Provide the (X, Y) coordinate of the cell's center where the given text is located.  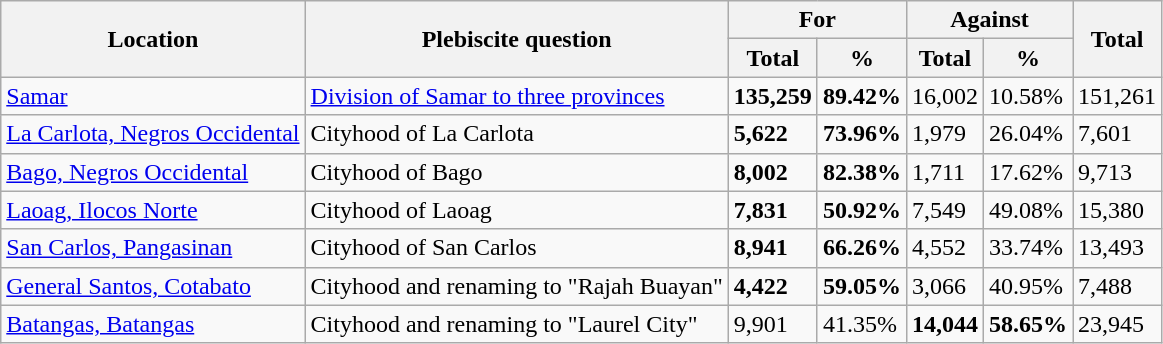
135,259 (772, 96)
La Carlota, Negros Occidental (153, 134)
41.35% (862, 324)
40.95% (1028, 286)
9,713 (1118, 172)
General Santos, Cotabato (153, 286)
8,941 (772, 248)
14,044 (944, 324)
13,493 (1118, 248)
Plebiscite question (516, 39)
For (817, 20)
33.74% (1028, 248)
Cityhood of Bago (516, 172)
73.96% (862, 134)
26.04% (1028, 134)
Cityhood of La Carlota (516, 134)
5,622 (772, 134)
Division of Samar to three provinces (516, 96)
15,380 (1118, 210)
1,979 (944, 134)
8,002 (772, 172)
Samar (153, 96)
Location (153, 39)
7,549 (944, 210)
66.26% (862, 248)
4,552 (944, 248)
Laoag, Ilocos Norte (153, 210)
Cityhood of Laoag (516, 210)
Batangas, Batangas (153, 324)
49.08% (1028, 210)
San Carlos, Pangasinan (153, 248)
4,422 (772, 286)
7,601 (1118, 134)
23,945 (1118, 324)
Against (989, 20)
7,488 (1118, 286)
89.42% (862, 96)
50.92% (862, 210)
17.62% (1028, 172)
Cityhood of San Carlos (516, 248)
59.05% (862, 286)
151,261 (1118, 96)
1,711 (944, 172)
16,002 (944, 96)
7,831 (772, 210)
Bago, Negros Occidental (153, 172)
58.65% (1028, 324)
10.58% (1028, 96)
9,901 (772, 324)
3,066 (944, 286)
Cityhood and renaming to "Laurel City" (516, 324)
82.38% (862, 172)
Cityhood and renaming to "Rajah Buayan" (516, 286)
